Output the (x, y) coordinate of the center of the cell containing the given text.  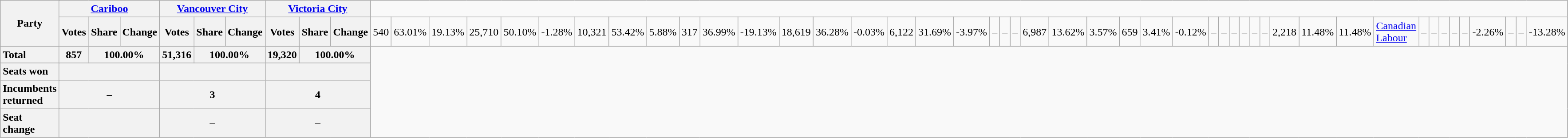
-3.97% (972, 32)
Incumbents returned (30, 94)
53.42% (628, 32)
63.01% (410, 32)
-0.03% (869, 32)
Total (30, 55)
3 (212, 94)
36.28% (832, 32)
540 (381, 32)
50.10% (520, 32)
659 (1130, 32)
2,218 (1284, 32)
4 (318, 94)
31.69% (935, 32)
Victoria City (318, 9)
51,316 (177, 55)
36.99% (719, 32)
25,710 (484, 32)
Cariboo (109, 9)
3.57% (1103, 32)
19.13% (448, 32)
6,987 (1035, 32)
317 (690, 32)
-13.28% (1547, 32)
Canadian Labour (1396, 32)
Party (30, 23)
18,619 (796, 32)
6,122 (901, 32)
-1.28% (557, 32)
19,320 (282, 55)
857 (74, 55)
-0.12% (1190, 32)
5.88% (663, 32)
Seat change (30, 123)
3.41% (1157, 32)
10,321 (592, 32)
13.62% (1068, 32)
-19.13% (758, 32)
-2.26% (1488, 32)
Seats won (30, 71)
Vancouver City (212, 9)
